Provide the [X, Y] coordinate of the cell's center where the given text is located.  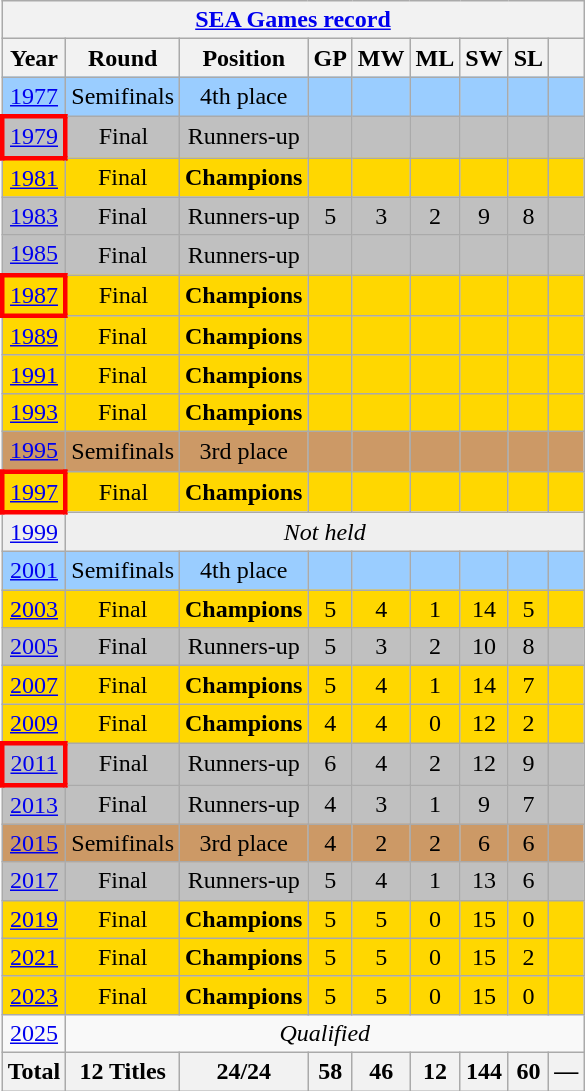
1985 [34, 255]
MW [381, 58]
1993 [34, 412]
46 [381, 1071]
Year [34, 58]
1981 [34, 178]
SEA Games record [292, 20]
2007 [34, 685]
13 [484, 881]
1977 [34, 97]
58 [330, 1071]
1995 [34, 451]
2003 [34, 609]
2001 [34, 571]
2015 [34, 843]
1979 [34, 136]
GP [330, 58]
1989 [34, 336]
ML [435, 58]
2009 [34, 724]
SL [528, 58]
1997 [34, 492]
144 [484, 1071]
1991 [34, 374]
2013 [34, 804]
— [566, 1071]
Round [123, 58]
Not held [325, 532]
1987 [34, 296]
1983 [34, 216]
24/24 [244, 1071]
2017 [34, 881]
12 Titles [123, 1071]
2021 [34, 957]
1999 [34, 532]
2019 [34, 919]
Position [244, 58]
2005 [34, 647]
60 [528, 1071]
Qualified [325, 1033]
2011 [34, 764]
10 [484, 647]
2023 [34, 995]
Total [34, 1071]
SW [484, 58]
2025 [34, 1033]
